Output the (x, y) coordinate of the center of the cell containing the given text.  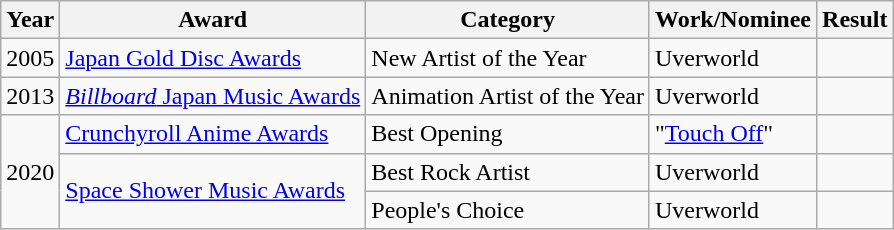
Space Shower Music Awards (213, 191)
Japan Gold Disc Awards (213, 58)
Work/Nominee (732, 20)
New Artist of the Year (508, 58)
Best Rock Artist (508, 172)
Year (30, 20)
Result (855, 20)
Category (508, 20)
Animation Artist of the Year (508, 96)
"Touch Off" (732, 134)
2020 (30, 172)
Award (213, 20)
Best Opening (508, 134)
Crunchyroll Anime Awards (213, 134)
Billboard Japan Music Awards (213, 96)
People's Choice (508, 210)
2005 (30, 58)
2013 (30, 96)
